Find where the given text appears and provide that cell's center as [x, y] coordinate. 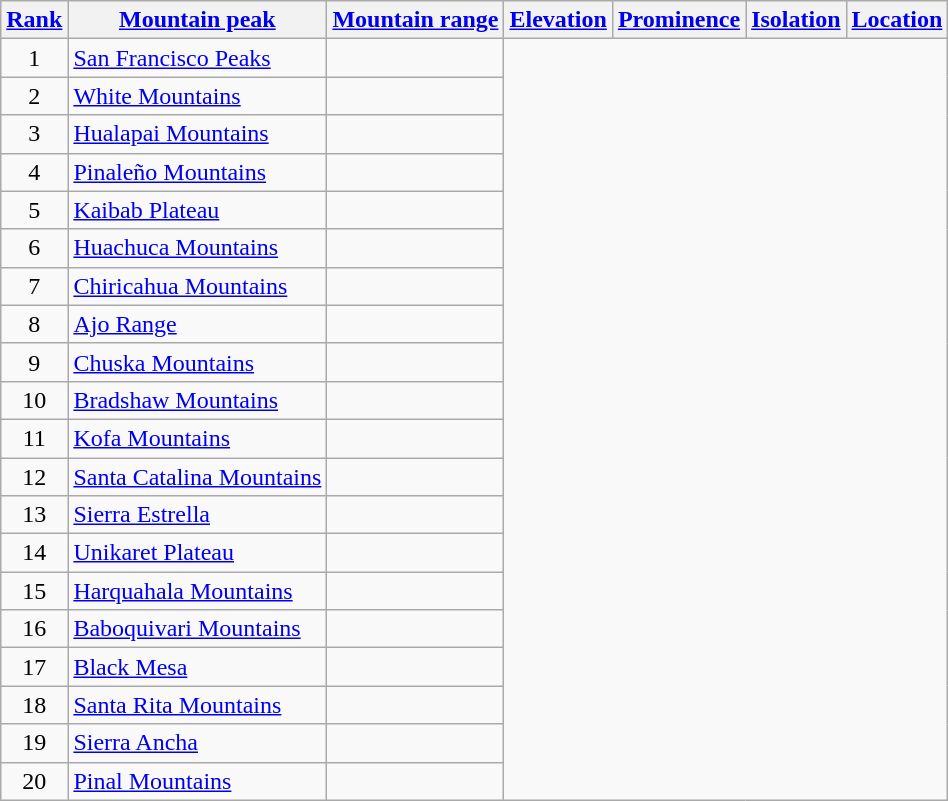
17 [34, 667]
White Mountains [198, 96]
8 [34, 324]
16 [34, 629]
Pinaleño Mountains [198, 172]
11 [34, 438]
4 [34, 172]
20 [34, 781]
14 [34, 553]
Santa Catalina Mountains [198, 477]
15 [34, 591]
San Francisco Peaks [198, 58]
Isolation [796, 20]
Kofa Mountains [198, 438]
Black Mesa [198, 667]
2 [34, 96]
Harquahala Mountains [198, 591]
Hualapai Mountains [198, 134]
Elevation [558, 20]
Sierra Estrella [198, 515]
Bradshaw Mountains [198, 400]
Chuska Mountains [198, 362]
Sierra Ancha [198, 743]
Unikaret Plateau [198, 553]
Ajo Range [198, 324]
18 [34, 705]
1 [34, 58]
3 [34, 134]
Rank [34, 20]
6 [34, 248]
Baboquivari Mountains [198, 629]
7 [34, 286]
Huachuca Mountains [198, 248]
10 [34, 400]
12 [34, 477]
5 [34, 210]
Santa Rita Mountains [198, 705]
Kaibab Plateau [198, 210]
Mountain peak [198, 20]
19 [34, 743]
Prominence [678, 20]
Location [897, 20]
13 [34, 515]
Mountain range [416, 20]
Chiricahua Mountains [198, 286]
Pinal Mountains [198, 781]
9 [34, 362]
